Return the (X, Y) coordinate for the center point of the cell that contains the specified text.  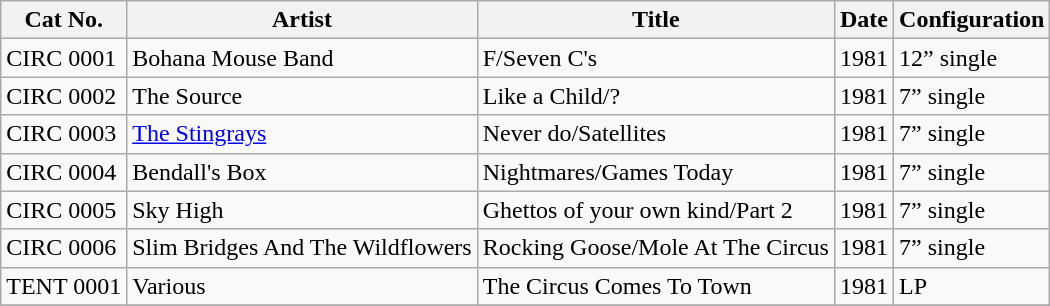
Date (864, 20)
Rocking Goose/Mole At The Circus (656, 248)
Title (656, 20)
Bendall's Box (302, 172)
The Source (302, 96)
Nightmares/Games Today (656, 172)
CIRC 0006 (64, 248)
TENT 0001 (64, 286)
Artist (302, 20)
CIRC 0001 (64, 58)
CIRC 0002 (64, 96)
CIRC 0004 (64, 172)
Configuration (972, 20)
Bohana Mouse Band (302, 58)
LP (972, 286)
12” single (972, 58)
CIRC 0003 (64, 134)
Like a Child/? (656, 96)
CIRC 0005 (64, 210)
The Stingrays (302, 134)
Slim Bridges And The Wildflowers (302, 248)
Sky High (302, 210)
F/Seven C's (656, 58)
Never do/Satellites (656, 134)
Ghettos of your own kind/Part 2 (656, 210)
Cat No. (64, 20)
Various (302, 286)
The Circus Comes To Town (656, 286)
